Identify which cell holds the provided text, then report its [x, y] central coordinate. 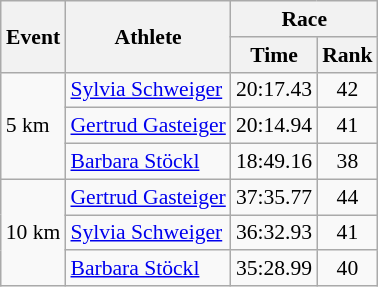
44 [348, 197]
Event [34, 36]
37:35.77 [274, 197]
38 [348, 162]
10 km [34, 232]
Time [274, 55]
18:49.16 [274, 162]
40 [348, 269]
Athlete [148, 36]
35:28.99 [274, 269]
20:14.94 [274, 126]
Rank [348, 55]
42 [348, 90]
36:32.93 [274, 233]
Race [304, 19]
20:17.43 [274, 90]
5 km [34, 126]
